Locate the cell with the specified text and output its (x, y) center coordinate. 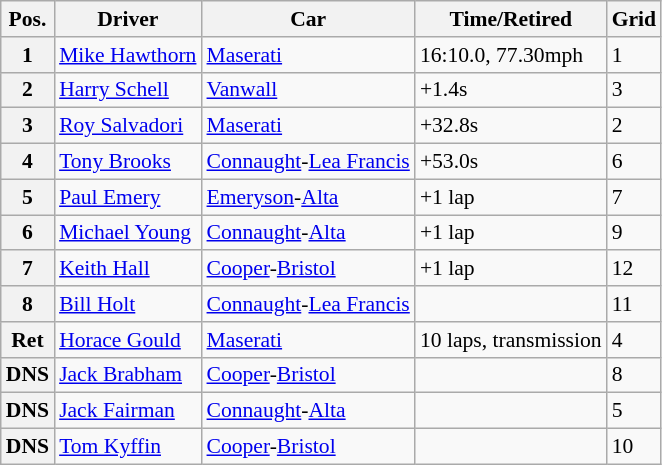
Jack Fairman (128, 411)
Mike Hawthorn (128, 55)
9 (634, 233)
+1.4s (511, 90)
Car (308, 19)
Tom Kyffin (128, 447)
Tony Brooks (128, 162)
Driver (128, 19)
Paul Emery (128, 197)
Pos. (28, 19)
Time/Retired (511, 19)
Horace Gould (128, 340)
Roy Salvadori (128, 126)
11 (634, 304)
Michael Young (128, 233)
Vanwall (308, 90)
+32.8s (511, 126)
+53.0s (511, 162)
Ret (28, 340)
12 (634, 269)
Emeryson-Alta (308, 197)
Harry Schell (128, 90)
Bill Holt (128, 304)
16:10.0, 77.30mph (511, 55)
10 (634, 447)
Keith Hall (128, 269)
10 laps, transmission (511, 340)
Jack Brabham (128, 375)
Grid (634, 19)
